Find where the given text appears and provide that cell's center as (X, Y) coordinate. 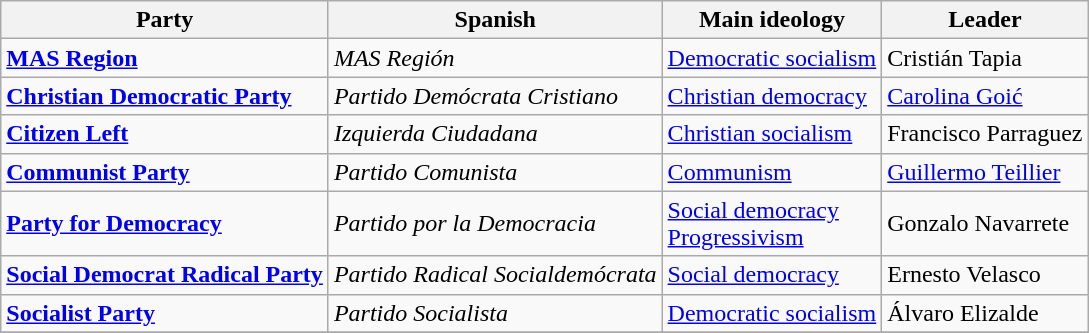
Social democracyProgressivism (772, 224)
Socialist Party (165, 313)
Citizen Left (165, 134)
Partido Demócrata Cristiano (495, 96)
Partido Socialista (495, 313)
Christian Democratic Party (165, 96)
Partido por la Democracia (495, 224)
Carolina Goić (985, 96)
Leader (985, 20)
Spanish (495, 20)
Christian socialism (772, 134)
Social democracy (772, 275)
Communism (772, 172)
Ernesto Velasco (985, 275)
Partido Radical Socialdemócrata (495, 275)
MAS Región (495, 58)
Izquierda Ciudadana (495, 134)
Party for Democracy (165, 224)
Social Democrat Radical Party (165, 275)
Guillermo Teillier (985, 172)
Gonzalo Navarrete (985, 224)
Cristián Tapia (985, 58)
Communist Party (165, 172)
Main ideology (772, 20)
Christian democracy (772, 96)
MAS Region (165, 58)
Francisco Parraguez (985, 134)
Álvaro Elizalde (985, 313)
Partido Comunista (495, 172)
Party (165, 20)
